From the cell containing the given text, extract its center point as [x, y] coordinate. 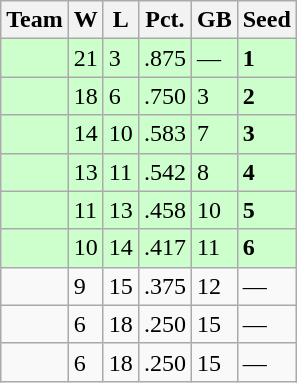
.542 [164, 172]
L [120, 20]
W [86, 20]
.750 [164, 96]
GB [214, 20]
.875 [164, 58]
.375 [164, 286]
7 [214, 134]
Team [35, 20]
5 [266, 210]
8 [214, 172]
4 [266, 172]
2 [266, 96]
.458 [164, 210]
Seed [266, 20]
.417 [164, 248]
12 [214, 286]
1 [266, 58]
21 [86, 58]
9 [86, 286]
.583 [164, 134]
Pct. [164, 20]
